Capture the cell that displays the provided text and extract its [X, Y] central coordinate. 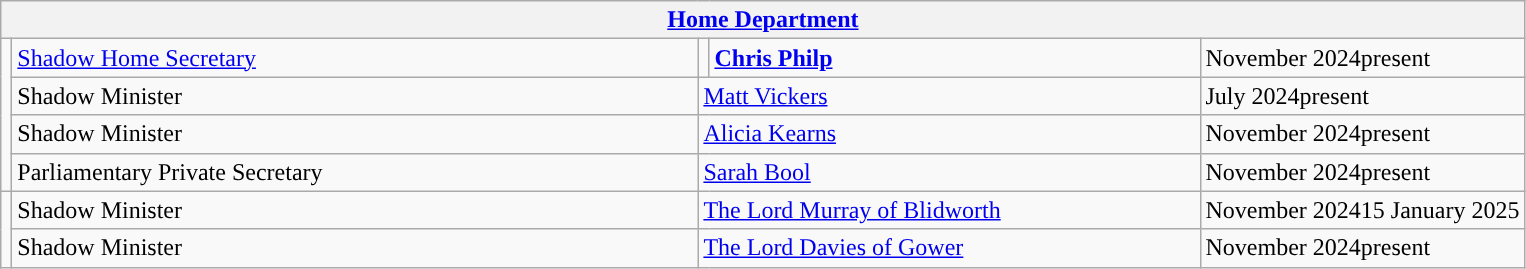
Home Department [763, 20]
Chris Philp [954, 58]
Alicia Kearns [949, 134]
The Lord Murray of Blidworth [949, 210]
Matt Vickers [949, 96]
Shadow Home Secretary [355, 58]
Sarah Bool [949, 172]
Parliamentary Private Secretary [355, 172]
The Lord Davies of Gower [949, 248]
November 202415 January 2025 [1362, 210]
July 2024present [1362, 96]
